Scan for the cell matching the given text and deliver its [X, Y] coordinate at center. 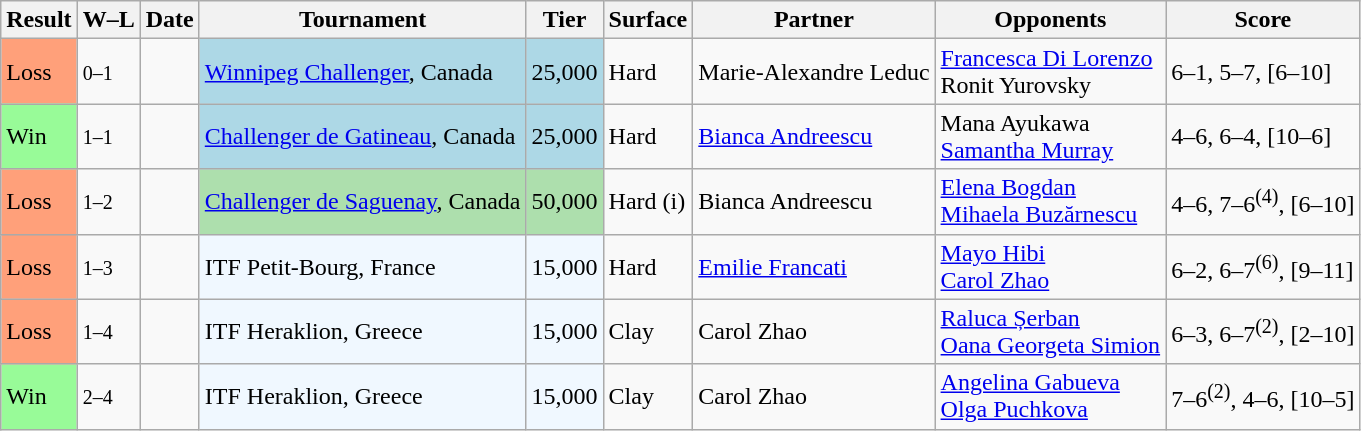
50,000 [564, 202]
Raluca Șerban Oana Georgeta Simion [1050, 332]
Angelina Gabueva Olga Puchkova [1050, 396]
Tier [564, 20]
1–4 [108, 332]
Marie-Alexandre Leduc [814, 72]
Opponents [1050, 20]
Winnipeg Challenger, Canada [362, 72]
6–2, 6–7(6), [9–11] [1263, 266]
Partner [814, 20]
1–3 [108, 266]
7–6(2), 4–6, [10–5] [1263, 396]
6–1, 5–7, [6–10] [1263, 72]
2–4 [108, 396]
4–6, 6–4, [10–6] [1263, 136]
Mayo Hibi Carol Zhao [1050, 266]
Challenger de Saguenay, Canada [362, 202]
Emilie Francati [814, 266]
W–L [108, 20]
Mana Ayukawa Samantha Murray [1050, 136]
Elena Bogdan Mihaela Buzărnescu [1050, 202]
ITF Petit-Bourg, France [362, 266]
1–2 [108, 202]
0–1 [108, 72]
Result [39, 20]
Tournament [362, 20]
6–3, 6–7(2), [2–10] [1263, 332]
Challenger de Gatineau, Canada [362, 136]
Hard (i) [648, 202]
Francesca Di Lorenzo Ronit Yurovsky [1050, 72]
Surface [648, 20]
4–6, 7–6(4), [6–10] [1263, 202]
1–1 [108, 136]
Date [170, 20]
Score [1263, 20]
